Identify which cell holds the provided text, then report its (X, Y) central coordinate. 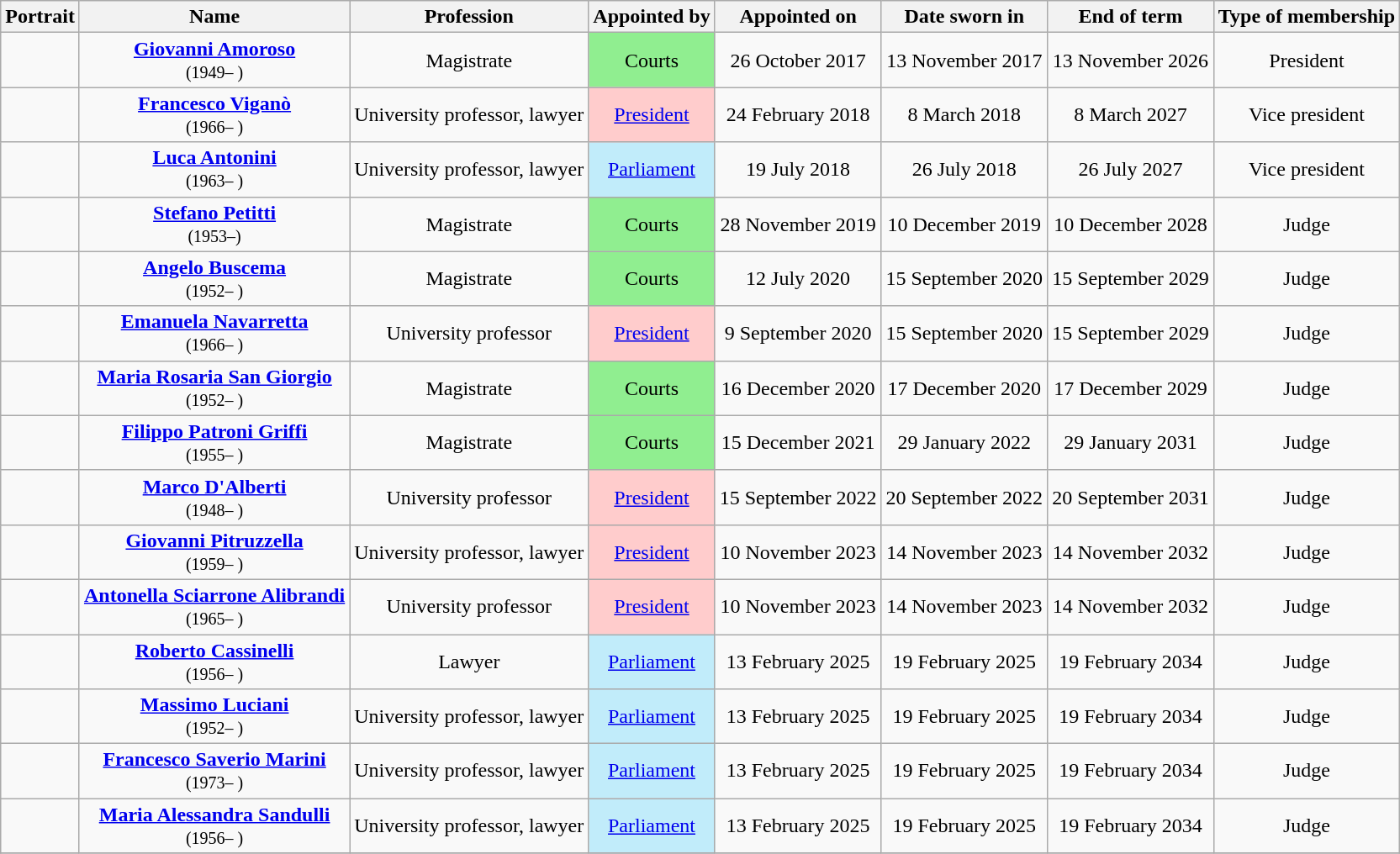
Roberto Cassinelli(1956– ) (214, 661)
16 December 2020 (798, 388)
Appointed on (798, 17)
15 December 2021 (798, 442)
28 November 2019 (798, 224)
8 March 2027 (1131, 114)
Francesco Saverio Marini(1973– ) (214, 772)
26 October 2017 (798, 61)
10 December 2028 (1131, 224)
Giovanni Pitruzzella(1959– ) (214, 551)
15 September 2022 (798, 498)
Type of membership (1307, 17)
12 July 2020 (798, 279)
20 September 2031 (1131, 498)
26 July 2018 (964, 170)
Emanuela Navarretta(1966– ) (214, 333)
Portrait (40, 17)
Antonella Sciarrone Alibrandi(1965– ) (214, 607)
17 December 2029 (1131, 388)
Appointed by (652, 17)
Giovanni Amoroso(1949– ) (214, 61)
Stefano Petitti(1953–) (214, 224)
17 December 2020 (964, 388)
Francesco Viganò(1966– ) (214, 114)
29 January 2031 (1131, 442)
Maria Alessandra Sandulli(1956– ) (214, 825)
Maria Rosaria San Giorgio(1952– ) (214, 388)
Name (214, 17)
19 July 2018 (798, 170)
10 December 2019 (964, 224)
29 January 2022 (964, 442)
26 July 2027 (1131, 170)
24 February 2018 (798, 114)
Massimo Luciani(1952– ) (214, 716)
8 March 2018 (964, 114)
13 November 2017 (964, 61)
9 September 2020 (798, 333)
Angelo Buscema(1952– ) (214, 279)
Lawyer (469, 661)
Marco D'Alberti(1948– ) (214, 498)
Profession (469, 17)
End of term (1131, 17)
13 November 2026 (1131, 61)
Date sworn in (964, 17)
Filippo Patroni Griffi(1955– ) (214, 442)
Luca Antonini(1963– ) (214, 170)
20 September 2022 (964, 498)
